Output the (X, Y) coordinate of the center of the cell containing the given text.  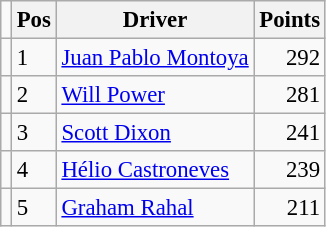
281 (290, 95)
3 (34, 133)
Graham Rahal (155, 208)
Points (290, 20)
4 (34, 170)
Hélio Castroneves (155, 170)
2 (34, 95)
239 (290, 170)
Will Power (155, 95)
Pos (34, 20)
211 (290, 208)
5 (34, 208)
292 (290, 58)
Juan Pablo Montoya (155, 58)
241 (290, 133)
Driver (155, 20)
Scott Dixon (155, 133)
1 (34, 58)
